Detect which cell encompasses the target text, then output its (X, Y) center coordinate. 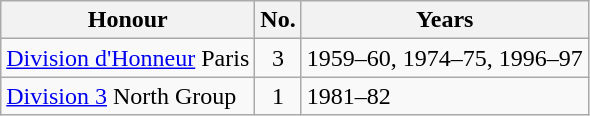
No. (278, 20)
Honour (128, 20)
1 (278, 96)
1981–82 (444, 96)
Division 3 North Group (128, 96)
1959–60, 1974–75, 1996–97 (444, 58)
Years (444, 20)
Division d'Honneur Paris (128, 58)
3 (278, 58)
